Locate the cell with the specified text and output its (x, y) center coordinate. 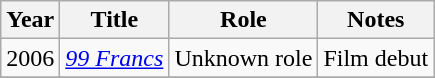
Film debut (376, 58)
Role (244, 20)
Title (114, 20)
Notes (376, 20)
Year (30, 20)
Unknown role (244, 58)
2006 (30, 58)
99 Francs (114, 58)
